For the text-containing cell, return its midpoint in [x, y] coordinate format. 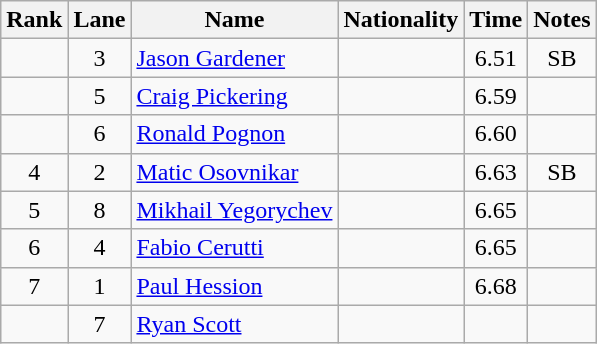
6.63 [496, 172]
Lane [100, 20]
Rank [34, 20]
6.68 [496, 286]
Fabio Cerutti [234, 248]
Paul Hession [234, 286]
1 [100, 286]
Jason Gardener [234, 58]
2 [100, 172]
6.59 [496, 96]
6.51 [496, 58]
8 [100, 210]
Matic Osovnikar [234, 172]
6.60 [496, 134]
Nationality [401, 20]
3 [100, 58]
Craig Pickering [234, 96]
Name [234, 20]
Ryan Scott [234, 324]
Time [496, 20]
Ronald Pognon [234, 134]
Mikhail Yegorychev [234, 210]
Notes [562, 20]
